Scan for the cell matching the given text and deliver its (X, Y) coordinate at center. 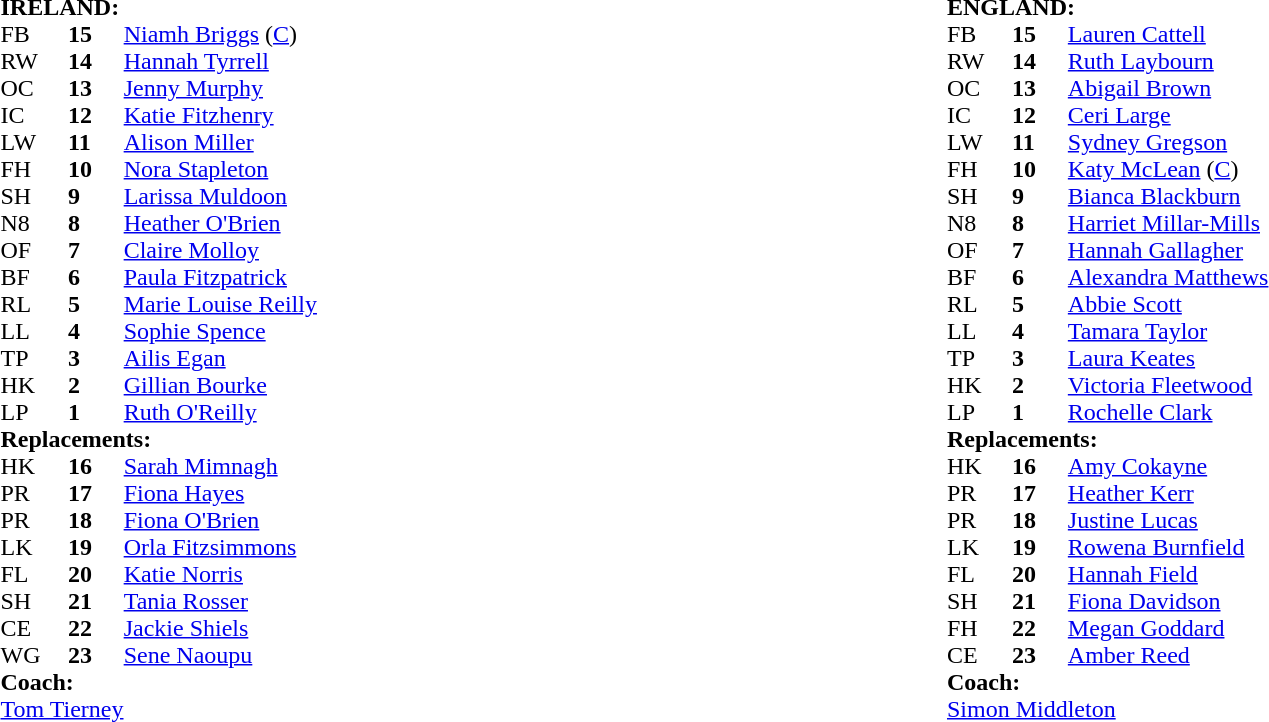
Ailis Egan (328, 358)
Larissa Muldoon (328, 196)
Niamh Briggs (C) (328, 34)
Nora Stapleton (328, 170)
Katie Norris (328, 574)
Tania Rosser (328, 602)
Katie Fitzhenry (328, 116)
Ruth O'Reilly (328, 412)
Replacements: (470, 440)
WG (34, 656)
Fiona Hayes (328, 494)
Sophie Spence (328, 332)
Orla Fitzsimmons (328, 548)
Jenny Murphy (328, 88)
Fiona O'Brien (328, 520)
Heather O'Brien (328, 224)
Sarah Mimnagh (328, 466)
Jackie Shiels (328, 628)
Alison Miller (328, 142)
Paula Fitzpatrick (328, 278)
Gillian Bourke (328, 386)
Hannah Tyrrell (328, 62)
Claire Molloy (328, 250)
Sene Naoupu (328, 656)
Coach: (470, 682)
Marie Louise Reilly (328, 304)
